From the cell containing the given text, extract its center point as [x, y] coordinate. 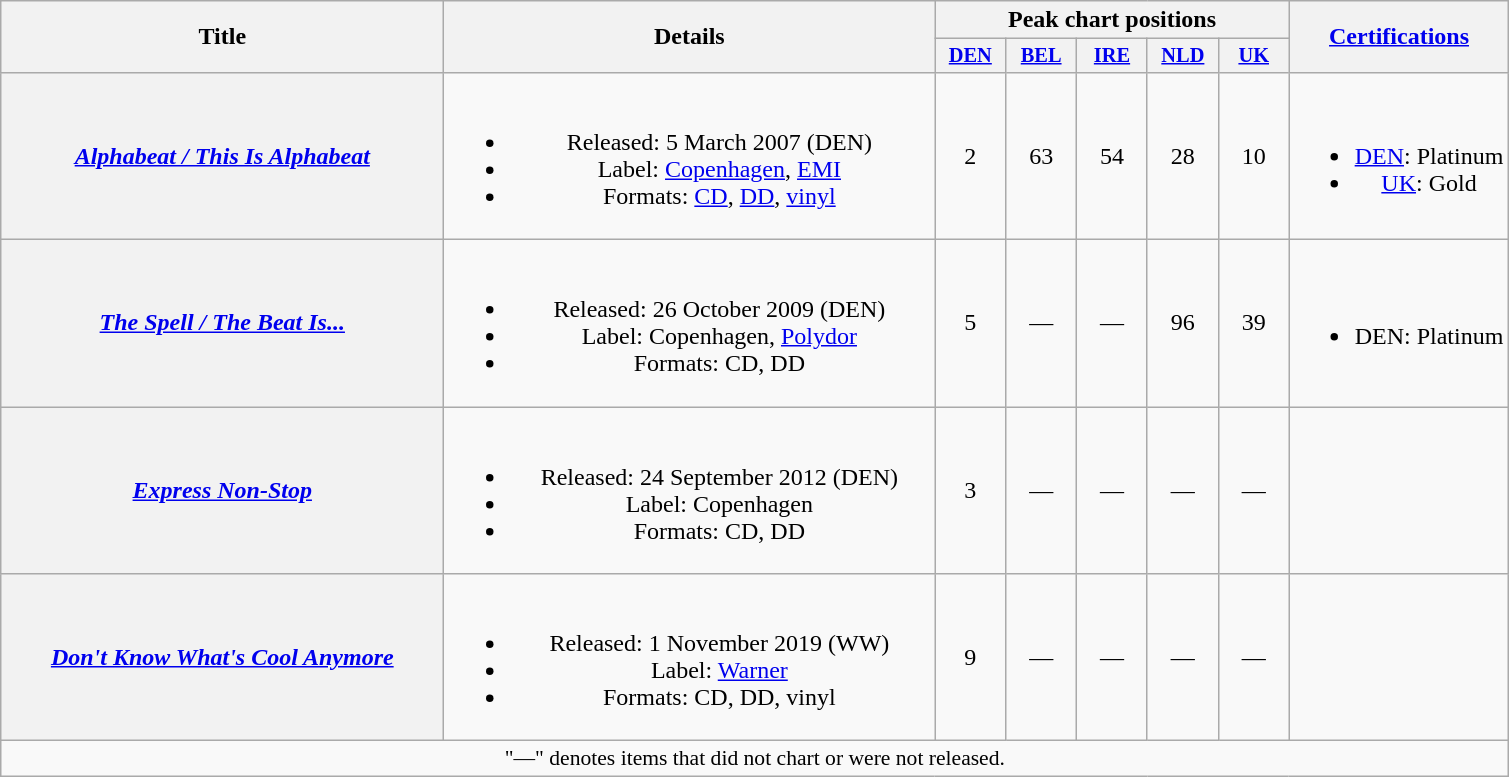
96 [1182, 324]
DEN [970, 56]
NLD [1182, 56]
Released: 5 March 2007 (DEN)Label: Copenhagen, EMIFormats: CD, DD, vinyl [690, 156]
10 [1254, 156]
"—" denotes items that did not chart or were not released. [755, 759]
54 [1112, 156]
28 [1182, 156]
Don't Know What's Cool Anymore [222, 658]
DEN: PlatinumUK: Gold [1399, 156]
IRE [1112, 56]
Released: 26 October 2009 (DEN)Label: Copenhagen, PolydorFormats: CD, DD [690, 324]
Released: 1 November 2019 (WW)Label: WarnerFormats: CD, DD, vinyl [690, 658]
The Spell / The Beat Is... [222, 324]
UK [1254, 56]
39 [1254, 324]
Express Non-Stop [222, 490]
BEL [1042, 56]
Peak chart positions [1112, 20]
Certifications [1399, 37]
Alphabeat / This Is Alphabeat [222, 156]
DEN: Platinum [1399, 324]
3 [970, 490]
2 [970, 156]
5 [970, 324]
Released: 24 September 2012 (DEN)Label: CopenhagenFormats: CD, DD [690, 490]
9 [970, 658]
Details [690, 37]
63 [1042, 156]
Title [222, 37]
